Find where the given text appears and provide that cell's center as (X, Y) coordinate. 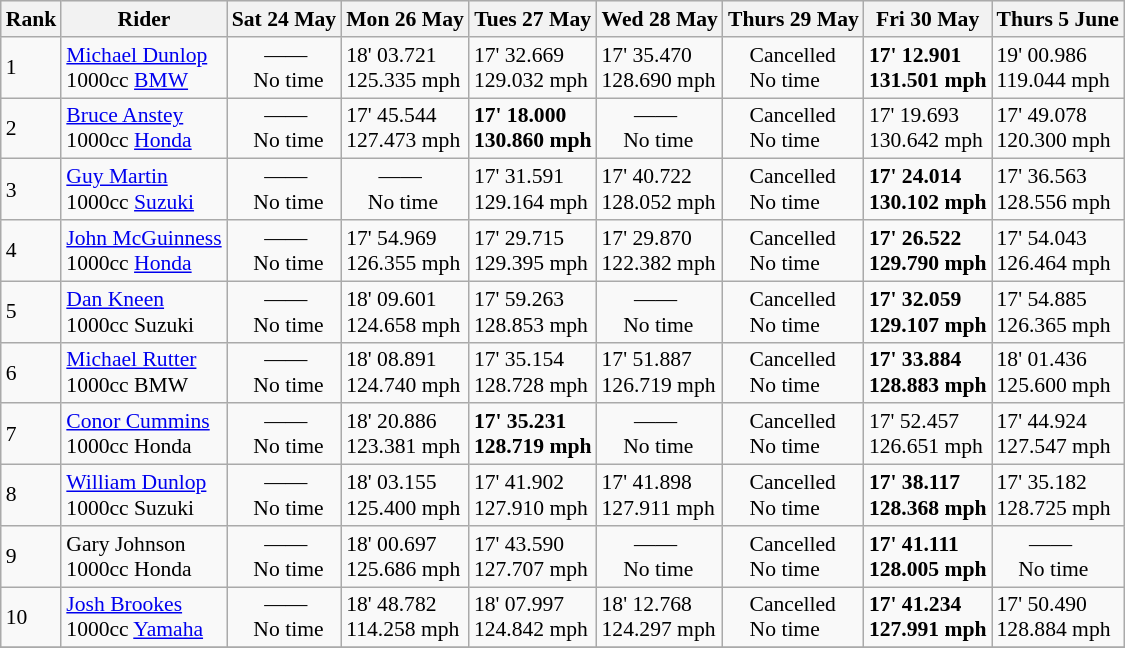
William Dunlop 1000cc Suzuki (144, 496)
Dan Kneen 1000cc Suzuki (144, 312)
18' 12.768 124.297 mph (660, 618)
17' 12.901 131.501 mph (928, 68)
17' 33.884 128.883 mph (928, 372)
17' 19.693 130.642 mph (928, 128)
17' 50.490 128.884 mph (1058, 618)
17' 41.234 127.991 mph (928, 618)
10 (32, 618)
4 (32, 250)
5 (32, 312)
18' 03.721 125.335 mph (405, 68)
Conor Cummins 1000cc Honda (144, 434)
17' 35.231 128.719 mph (533, 434)
Fri 30 May (928, 19)
18' 20.886 123.381 mph (405, 434)
17' 29.870 122.382 mph (660, 250)
7 (32, 434)
17' 52.457 126.651 mph (928, 434)
17' 49.078 120.300 mph (1058, 128)
18' 48.782 114.258 mph (405, 618)
Thurs 29 May (794, 19)
17' 36.563 128.556 mph (1058, 190)
18' 00.697 125.686 mph (405, 556)
Tues 27 May (533, 19)
18' 01.436 125.600 mph (1058, 372)
18' 08.891 124.740 mph (405, 372)
17' 41.111 128.005 mph (928, 556)
17' 35.154 128.728 mph (533, 372)
17' 31.591 129.164 mph (533, 190)
17' 43.590 127.707 mph (533, 556)
Michael Dunlop 1000cc BMW (144, 68)
17' 54.969 126.355 mph (405, 250)
17' 45.544 127.473 mph (405, 128)
17' 32.059 129.107 mph (928, 312)
17' 32.669 129.032 mph (533, 68)
Sat 24 May (284, 19)
18' 07.997 124.842 mph (533, 618)
Bruce Anstey 1000cc Honda (144, 128)
Mon 26 May (405, 19)
17' 29.715 129.395 mph (533, 250)
17' 44.924 127.547 mph (1058, 434)
17' 38.117 128.368 mph (928, 496)
Rank (32, 19)
17' 18.000 130.860 mph (533, 128)
18' 03.155 125.400 mph (405, 496)
17' 26.522 129.790 mph (928, 250)
17' 35.182 128.725 mph (1058, 496)
Thurs 5 June (1058, 19)
17' 51.887 126.719 mph (660, 372)
Wed 28 May (660, 19)
17' 54.885 126.365 mph (1058, 312)
9 (32, 556)
1 (32, 68)
17' 59.263 128.853 mph (533, 312)
Josh Brookes 1000cc Yamaha (144, 618)
8 (32, 496)
17' 41.902 127.910 mph (533, 496)
17' 40.722 128.052 mph (660, 190)
2 (32, 128)
Guy Martin 1000cc Suzuki (144, 190)
17' 35.470 128.690 mph (660, 68)
Rider (144, 19)
19' 00.986 119.044 mph (1058, 68)
17' 54.043 126.464 mph (1058, 250)
Michael Rutter 1000cc BMW (144, 372)
3 (32, 190)
17' 41.898 127.911 mph (660, 496)
6 (32, 372)
John McGuinness 1000cc Honda (144, 250)
18' 09.601 124.658 mph (405, 312)
17' 24.014 130.102 mph (928, 190)
Gary Johnson 1000cc Honda (144, 556)
